From the cell containing the given text, extract its center point as [X, Y] coordinate. 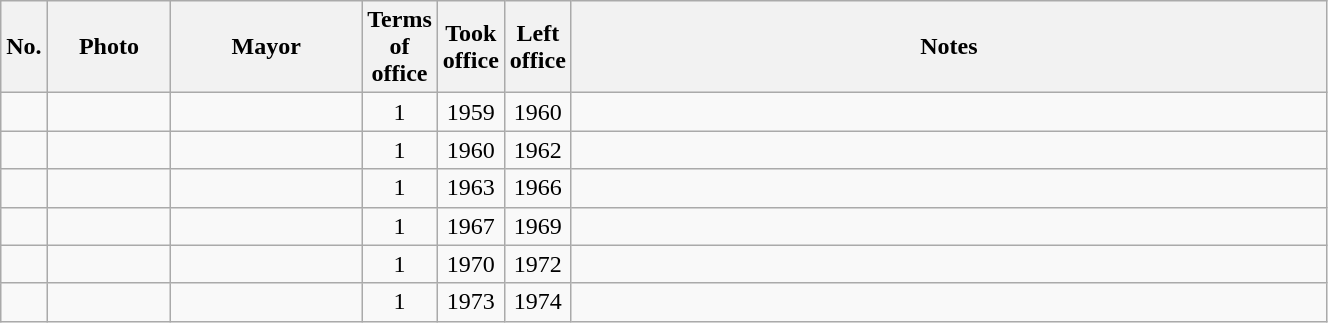
Notes [948, 47]
Mayor [266, 47]
Left office [538, 47]
1970 [470, 264]
1963 [470, 188]
1972 [538, 264]
1959 [470, 112]
Took office [470, 47]
1966 [538, 188]
No. [24, 47]
Terms of office [400, 47]
1973 [470, 302]
1967 [470, 226]
1969 [538, 226]
Photo [109, 47]
1974 [538, 302]
1962 [538, 150]
